Search for the cell housing the specified text and yield its (x, y) center coordinate. 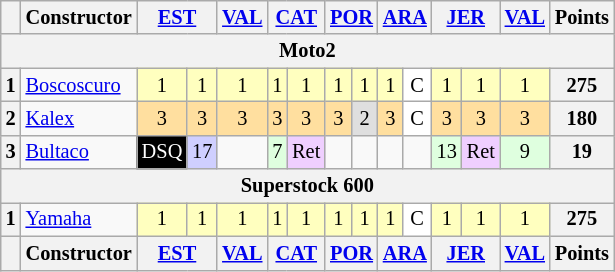
180 (582, 118)
7 (277, 152)
Moto2 (308, 51)
17 (202, 152)
13 (447, 152)
Superstock 600 (308, 186)
19 (582, 152)
Bultaco (79, 152)
Yamaha (79, 219)
9 (525, 152)
DSQ (162, 152)
Boscoscuro (79, 85)
Kalex (79, 118)
